Identify which cell holds the provided text, then report its (x, y) central coordinate. 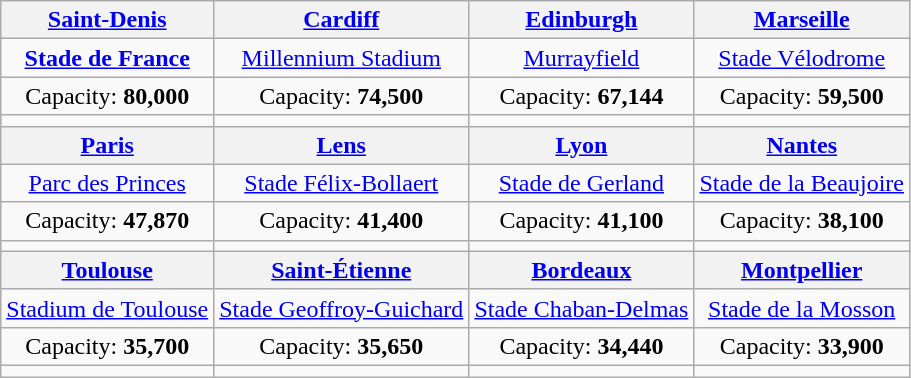
Marseille (802, 20)
Lyon (582, 145)
Murrayfield (582, 58)
Edinburgh (582, 20)
Stadium de Toulouse (108, 308)
Capacity: 41,100 (582, 221)
Nantes (802, 145)
Saint-Étienne (342, 270)
Cardiff (342, 20)
Stade Félix-Bollaert (342, 183)
Stade Geoffroy-Guichard (342, 308)
Capacity: 59,500 (802, 96)
Capacity: 74,500 (342, 96)
Capacity: 41,400 (342, 221)
Stade de la Beaujoire (802, 183)
Saint-Denis (108, 20)
Paris (108, 145)
Stade de la Mosson (802, 308)
Stade de France (108, 58)
Bordeaux (582, 270)
Capacity: 34,440 (582, 346)
Capacity: 67,144 (582, 96)
Capacity: 35,700 (108, 346)
Stade Chaban-Delmas (582, 308)
Capacity: 33,900 (802, 346)
Capacity: 35,650 (342, 346)
Capacity: 80,000 (108, 96)
Capacity: 47,870 (108, 221)
Stade Vélodrome (802, 58)
Millennium Stadium (342, 58)
Parc des Princes (108, 183)
Stade de Gerland (582, 183)
Montpellier (802, 270)
Capacity: 38,100 (802, 221)
Lens (342, 145)
Toulouse (108, 270)
